For the text-containing cell, return its midpoint in (X, Y) coordinate format. 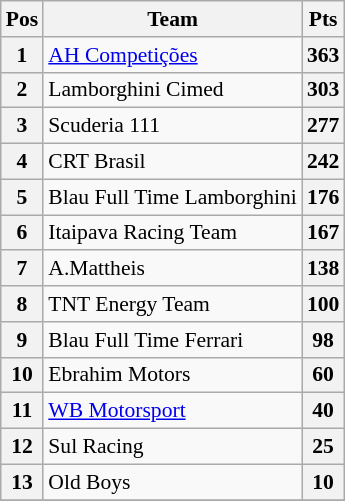
9 (22, 340)
100 (324, 304)
167 (324, 233)
Sul Racing (172, 447)
6 (22, 233)
8 (22, 304)
Old Boys (172, 482)
2 (22, 90)
176 (324, 197)
12 (22, 447)
363 (324, 55)
WB Motorsport (172, 411)
277 (324, 126)
Blau Full Time Ferrari (172, 340)
AH Competições (172, 55)
40 (324, 411)
Pts (324, 19)
A.Mattheis (172, 269)
TNT Energy Team (172, 304)
Blau Full Time Lamborghini (172, 197)
7 (22, 269)
3 (22, 126)
Ebrahim Motors (172, 375)
CRT Brasil (172, 162)
25 (324, 447)
Pos (22, 19)
98 (324, 340)
1 (22, 55)
11 (22, 411)
5 (22, 197)
4 (22, 162)
60 (324, 375)
242 (324, 162)
138 (324, 269)
Itaipava Racing Team (172, 233)
Team (172, 19)
Scuderia 111 (172, 126)
13 (22, 482)
303 (324, 90)
Lamborghini Cimed (172, 90)
